Return [x, y] of the center of cell containing provided text 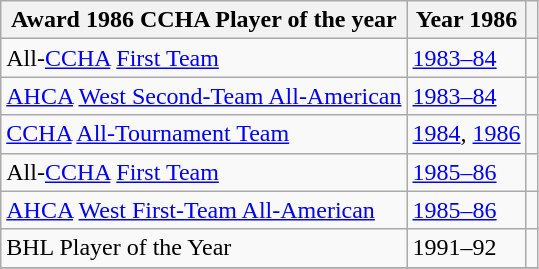
Year 1986 [466, 20]
AHCA West First-Team All-American [204, 210]
Award 1986 CCHA Player of the year [204, 20]
CCHA All-Tournament Team [204, 134]
1984, 1986 [466, 134]
BHL Player of the Year [204, 248]
AHCA West Second-Team All-American [204, 96]
1991–92 [466, 248]
